Extract the (X, Y) coordinate from the center of the cell holding the provided text.  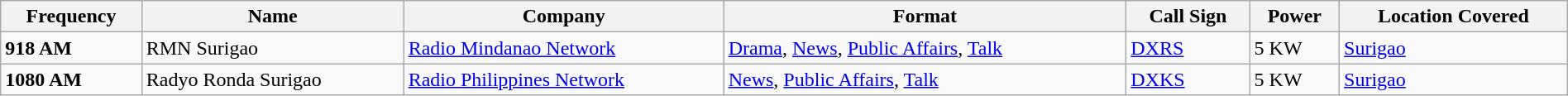
Radyo Ronda Surigao (273, 79)
Radio Philippines Network (564, 79)
Company (564, 17)
1080 AM (71, 79)
Format (925, 17)
Power (1294, 17)
Name (273, 17)
Drama, News, Public Affairs, Talk (925, 48)
DXRS (1188, 48)
RMN Surigao (273, 48)
News, Public Affairs, Talk (925, 79)
918 AM (71, 48)
Frequency (71, 17)
Location Covered (1454, 17)
Radio Mindanao Network (564, 48)
Call Sign (1188, 17)
DXKS (1188, 79)
